For the text-containing cell, return its midpoint in (X, Y) coordinate format. 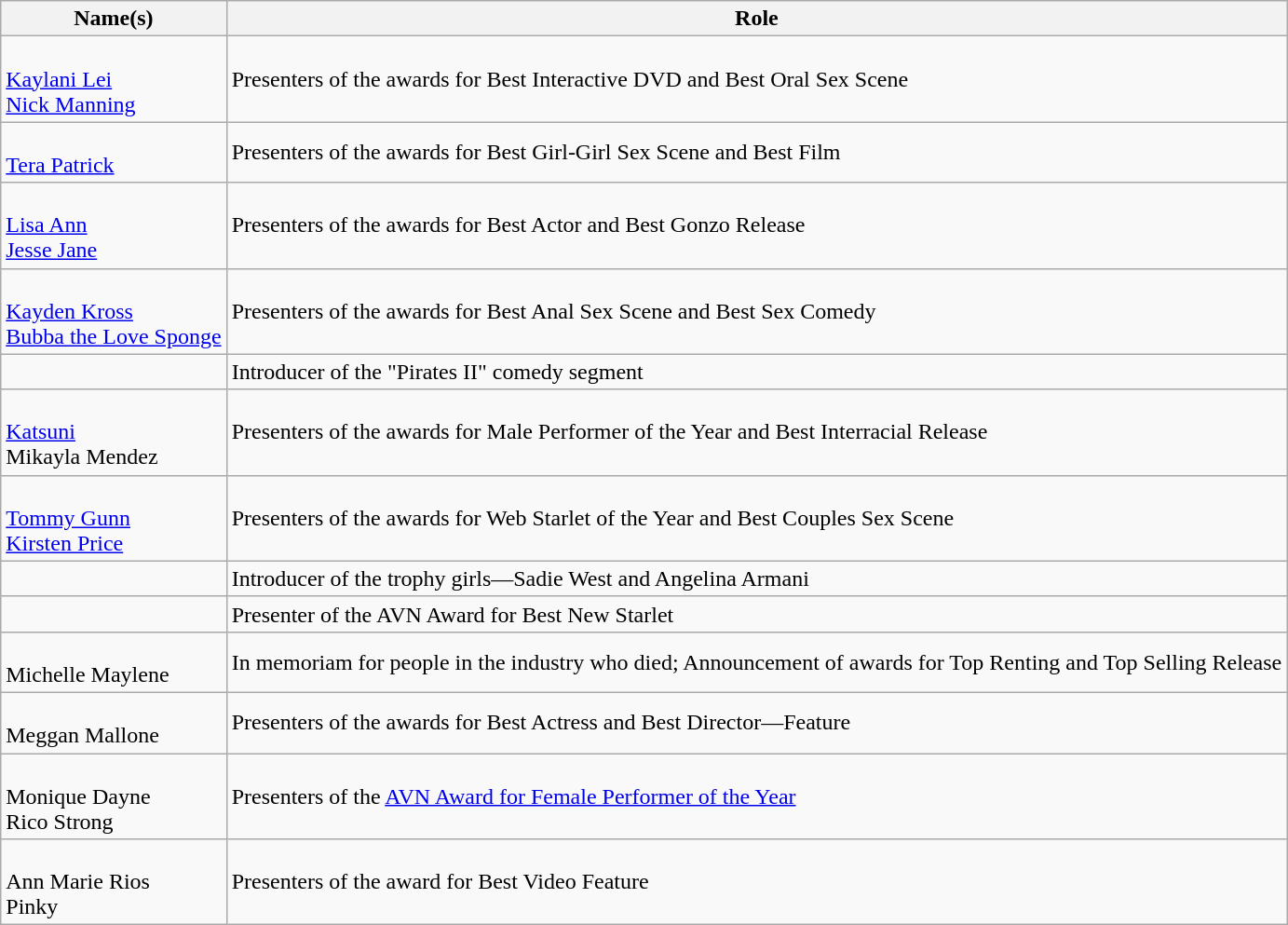
Tommy GunnKirsten Price (114, 518)
Ann Marie RiosPinky (114, 882)
Introducer of the trophy girls—Sadie West and Angelina Armani (756, 578)
Presenters of the awards for Best Girl-Girl Sex Scene and Best Film (756, 153)
KatsuniMikayla Mendez (114, 432)
Name(s) (114, 19)
Presenters of the awards for Best Anal Sex Scene and Best Sex Comedy (756, 311)
Presenters of the awards for Web Starlet of the Year and Best Couples Sex Scene (756, 518)
Lisa AnnJesse Jane (114, 225)
Presenters of the awards for Male Performer of the Year and Best Interracial Release (756, 432)
Kaylani LeiNick Manning (114, 79)
Presenters of the awards for Best Actor and Best Gonzo Release (756, 225)
In memoriam for people in the industry who died; Announcement of awards for Top Renting and Top Selling Release (756, 661)
Presenters of the awards for Best Interactive DVD and Best Oral Sex Scene (756, 79)
Presenters of the award for Best Video Feature (756, 882)
Introducer of the "Pirates II" comedy segment (756, 372)
Tera Patrick (114, 153)
Meggan Mallone (114, 723)
Kayden KrossBubba the Love Sponge (114, 311)
Presenter of the AVN Award for Best New Starlet (756, 614)
Presenters of the AVN Award for Female Performer of the Year (756, 796)
Michelle Maylene (114, 661)
Role (756, 19)
Monique DayneRico Strong (114, 796)
Presenters of the awards for Best Actress and Best Director—Feature (756, 723)
